Output the [x, y] coordinate of the center of the cell containing the given text.  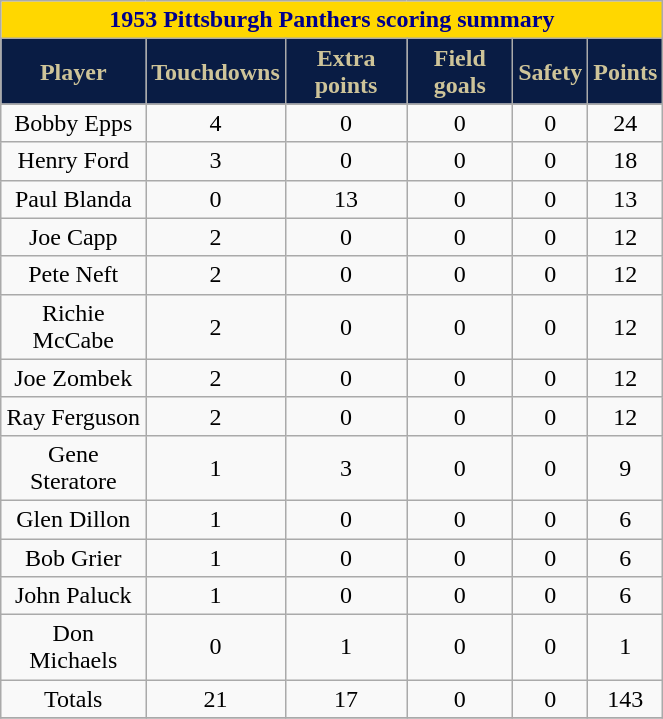
9 [626, 468]
Henry Ford [74, 161]
Gene Steratore [74, 468]
24 [626, 123]
18 [626, 161]
Joe Zombek [74, 378]
Points [626, 72]
1953 Pittsburgh Panthers scoring summary [332, 20]
Don Michaels [74, 648]
4 [216, 123]
Pete Neft [74, 275]
Bob Grier [74, 557]
Player [74, 72]
Glen Dillon [74, 519]
Richie McCabe [74, 326]
Ray Ferguson [74, 416]
Bobby Epps [74, 123]
143 [626, 699]
17 [346, 699]
Totals [74, 699]
Touchdowns [216, 72]
Safety [550, 72]
John Paluck [74, 596]
21 [216, 699]
Paul Blanda [74, 199]
Extra points [346, 72]
Joe Capp [74, 237]
Field goals [460, 72]
